Identify which cell holds the provided text, then report its (x, y) central coordinate. 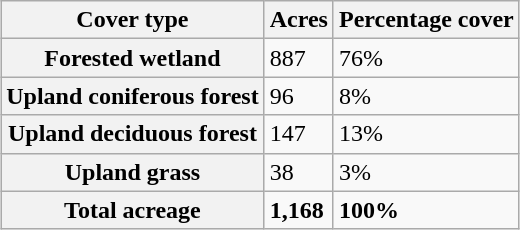
13% (426, 134)
Upland deciduous forest (133, 134)
Total acreage (133, 210)
Upland grass (133, 172)
8% (426, 96)
1,168 (298, 210)
147 (298, 134)
Forested wetland (133, 58)
100% (426, 210)
3% (426, 172)
38 (298, 172)
Percentage cover (426, 20)
Upland coniferous forest (133, 96)
Cover type (133, 20)
76% (426, 58)
887 (298, 58)
96 (298, 96)
Acres (298, 20)
